Determine the (x, y) coordinate at the center of the cell enclosing the given text.  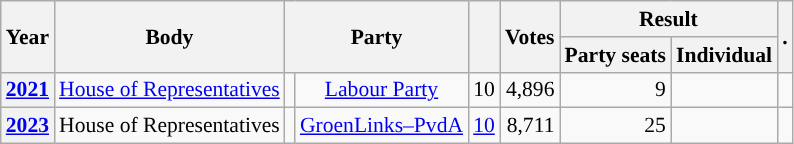
Votes (530, 36)
Year (28, 36)
Individual (724, 55)
2023 (28, 126)
Party (376, 36)
GroenLinks–PvdA (382, 126)
Labour Party (382, 90)
9 (616, 90)
8,711 (530, 126)
. (785, 36)
25 (616, 126)
Body (170, 36)
Result (669, 19)
2021 (28, 90)
4,896 (530, 90)
Party seats (616, 55)
